Provide the (x, y) coordinate of the cell's center where the given text is located.  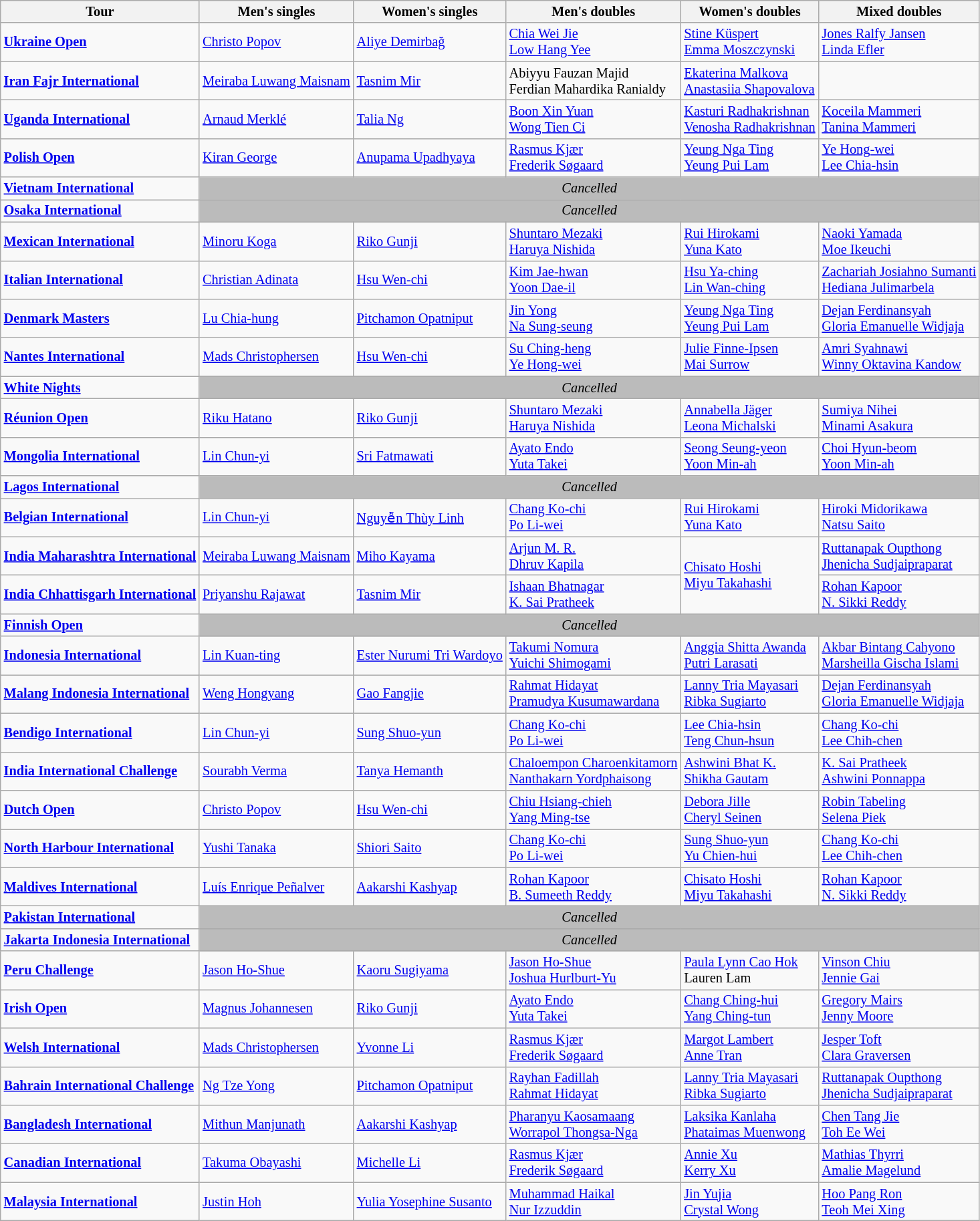
Stine Küspert Emma Moszczynski (749, 42)
Naoki Yamada Moe Ikeuchi (898, 241)
Welsh International (100, 1047)
Chiu Hsiang-chieh Yang Ming-tse (594, 809)
Ukraine Open (100, 42)
Seong Seung-yeon Yoon Min-ah (749, 456)
Mexican International (100, 241)
Women's doubles (749, 11)
Chia Wei Jie Low Hang Yee (594, 42)
Choi Hyun-beom Yoon Min-ah (898, 456)
Uganda International (100, 119)
Mixed doubles (898, 11)
Abiyyu Fauzan Majid Ferdian Mahardika Ranialdy (594, 81)
Iran Fajr International (100, 81)
Finnish Open (100, 625)
Hoo Pang Ron Teoh Mei Xing (898, 1202)
Rohan Kapoor B. Sumeeth Reddy (594, 887)
Margot Lambert Anne Tran (749, 1047)
Women's singles (430, 11)
Malang Indonesia International (100, 694)
Polish Open (100, 158)
Denmark Masters (100, 318)
Nguyễn Thùy Linh (430, 517)
Magnus Johannesen (277, 1008)
Ester Nurumi Tri Wardoyo (430, 656)
Ashwini Bhat K. Shikha Gautam (749, 771)
Men's singles (277, 11)
Su Ching-heng Ye Hong-wei (594, 357)
Arjun M. R. Dhruv Kapila (594, 556)
Dutch Open (100, 809)
Shiori Saito (430, 848)
Lin Kuan-ting (277, 656)
Lee Chia-hsin Teng Chun-hsun (749, 732)
Annabella Jäger Leona Michalski (749, 418)
Akbar Bintang Cahyono Marsheilla Gischa Islami (898, 656)
Zachariah Josiahno Sumanti Hediana Julimarbela (898, 280)
Koceila Mammeri Tanina Mammeri (898, 119)
Bangladesh International (100, 1124)
Hiroki Midorikawa Natsu Saito (898, 517)
Ekaterina Malkova Anastasiia Shapovalova (749, 81)
Kasturi Radhakrishnan Venosha Radhakrishnan (749, 119)
Sung Shuo-yun (430, 732)
Yulia Yosephine Susanto (430, 1202)
Talia Ng (430, 119)
Takuma Obayashi (277, 1163)
Jakarta Indonesia International (100, 940)
India Maharashtra International (100, 556)
Nantes International (100, 357)
Bahrain International Challenge (100, 1086)
Laksika Kanlaha Phataimas Muenwong (749, 1124)
Pakistan International (100, 917)
Maldives International (100, 887)
India Chhattisgarh International (100, 594)
Sri Fatmawati (430, 456)
Yushi Tanaka (277, 848)
Sourabh Verma (277, 771)
Amri Syahnawi Winny Oktavina Kandow (898, 357)
Peru Challenge (100, 970)
Aliye Demirbağ (430, 42)
India International Challenge (100, 771)
Ye Hong-wei Lee Chia-hsin (898, 158)
Ng Tze Yong (277, 1086)
Riku Hatano (277, 418)
Pharanyu Kaosamaang Worrapol Thongsa-Nga (594, 1124)
Vietnam International (100, 188)
Chen Tang Jie Toh Ee Wei (898, 1124)
Michelle Li (430, 1163)
Rayhan Fadillah Rahmat Hidayat (594, 1086)
Annie Xu Kerry Xu (749, 1163)
Irish Open (100, 1008)
Jin Yujia Crystal Wong (749, 1202)
Vinson Chiu Jennie Gai (898, 970)
Mathias Thyrri Amalie Magelund (898, 1163)
North Harbour International (100, 848)
Weng Hongyang (277, 694)
Kiran George (277, 158)
Osaka International (100, 211)
Miho Kayama (430, 556)
Muhammad Haikal Nur Izzuddin (594, 1202)
Malaysia International (100, 1202)
Robin Tabeling Selena Piek (898, 809)
Réunion Open (100, 418)
Tanya Hemanth (430, 771)
Jones Ralfy Jansen Linda Efler (898, 42)
Jason Ho-Shue Joshua Hurlburt-Yu (594, 970)
Lu Chia-hung (277, 318)
Ishaan Bhatnagar K. Sai Pratheek (594, 594)
Sumiya Nihei Minami Asakura (898, 418)
Gao Fangjie (430, 694)
Anggia Shitta Awanda Putri Larasati (749, 656)
Christian Adinata (277, 280)
Italian International (100, 280)
Chang Ching-hui Yang Ching-tun (749, 1008)
Indonesia International (100, 656)
Kaoru Sugiyama (430, 970)
Sung Shuo-yun Yu Chien-hui (749, 848)
Anupama Upadhyaya (430, 158)
Hsu Ya-ching Lin Wan-ching (749, 280)
K. Sai Pratheek Ashwini Ponnappa (898, 771)
Men's doubles (594, 11)
Yvonne Li (430, 1047)
Rahmat Hidayat Pramudya Kusumawardana (594, 694)
Mithun Manjunath (277, 1124)
Tour (100, 11)
Paula Lynn Cao Hok Lauren Lam (749, 970)
Gregory Mairs Jenny Moore (898, 1008)
Minoru Koga (277, 241)
Justin Hoh (277, 1202)
Canadian International (100, 1163)
Jin Yong Na Sung-seung (594, 318)
Jason Ho-Shue (277, 970)
Bendigo International (100, 732)
Boon Xin Yuan Wong Tien Ci (594, 119)
Kim Jae-hwan Yoon Dae-il (594, 280)
Jesper Toft Clara Graversen (898, 1047)
Arnaud Merklé (277, 119)
Luís Enrique Peñalver (277, 887)
Chaloempon Charoenkitamorn Nanthakarn Yordphaisong (594, 771)
Priyanshu Rajawat (277, 594)
Takumi Nomura Yuichi Shimogami (594, 656)
Lagos International (100, 487)
White Nights (100, 388)
Belgian International (100, 517)
Debora Jille Cheryl Seinen (749, 809)
Mongolia International (100, 456)
Julie Finne-Ipsen Mai Surrow (749, 357)
